Provide the (X, Y) coordinate of the cell's center where the given text is located.  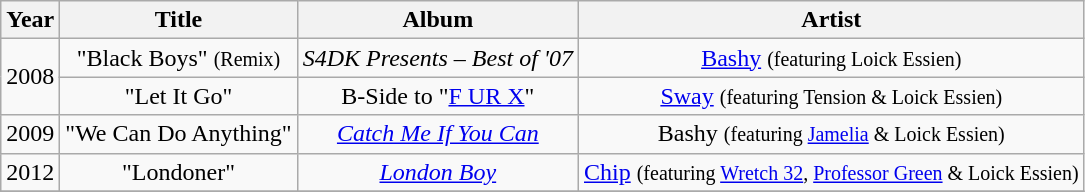
"Black Boys" (Remix) (178, 58)
Artist (831, 20)
London Boy (438, 172)
Catch Me If You Can (438, 134)
Year (30, 20)
Album (438, 20)
Sway (featuring Tension & Loick Essien) (831, 96)
2009 (30, 134)
Bashy (featuring Jamelia & Loick Essien) (831, 134)
"We Can Do Anything" (178, 134)
Chip (featuring Wretch 32, Professor Green & Loick Essien) (831, 172)
B-Side to "F UR X" (438, 96)
S4DK Presents – Best of '07 (438, 58)
Title (178, 20)
2012 (30, 172)
"Let It Go" (178, 96)
2008 (30, 77)
Bashy (featuring Loick Essien) (831, 58)
"Londoner" (178, 172)
